Scan for the cell matching the given text and deliver its (x, y) coordinate at center. 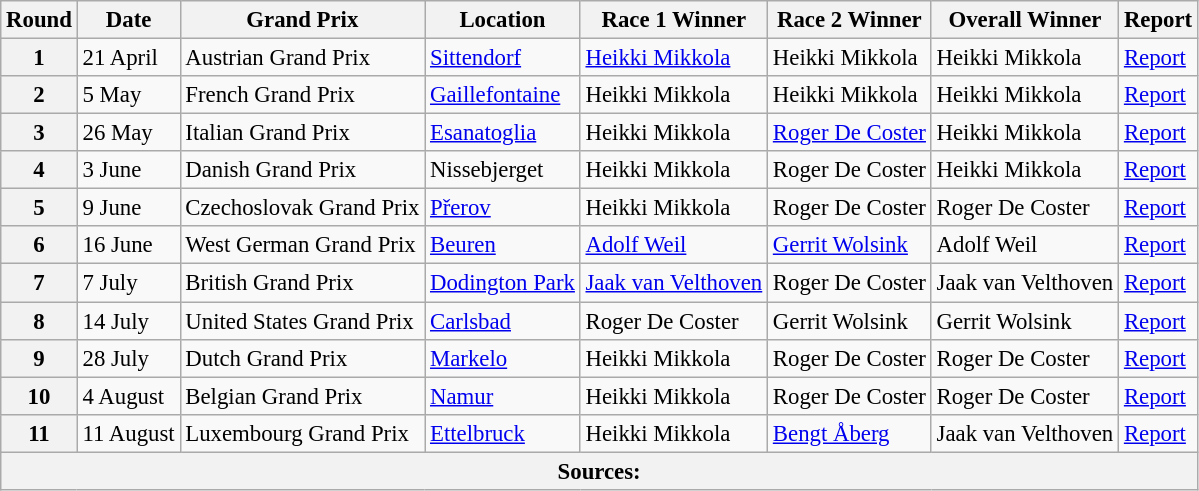
1 (39, 58)
7 July (128, 283)
Race 2 Winner (850, 20)
10 (39, 396)
Date (128, 20)
Bengt Åberg (850, 433)
Luxembourg Grand Prix (302, 433)
Overall Winner (1024, 20)
Sittendorf (503, 58)
Ettelbruck (503, 433)
Grand Prix (302, 20)
Esanatoglia (503, 133)
Carlsbad (503, 321)
9 June (128, 208)
6 (39, 245)
7 (39, 283)
Round (39, 20)
5 May (128, 95)
4 (39, 170)
28 July (128, 358)
3 (39, 133)
3 June (128, 170)
5 (39, 208)
11 (39, 433)
11 August (128, 433)
8 (39, 321)
2 (39, 95)
Austrian Grand Prix (302, 58)
Dodington Park (503, 283)
26 May (128, 133)
Sources: (600, 471)
Race 1 Winner (674, 20)
21 April (128, 58)
Nissebjerget (503, 170)
9 (39, 358)
Gaillefontaine (503, 95)
Location (503, 20)
Czechoslovak Grand Prix (302, 208)
British Grand Prix (302, 283)
Belgian Grand Prix (302, 396)
French Grand Prix (302, 95)
Italian Grand Prix (302, 133)
16 June (128, 245)
United States Grand Prix (302, 321)
Přerov (503, 208)
West German Grand Prix (302, 245)
Namur (503, 396)
Danish Grand Prix (302, 170)
14 July (128, 321)
Dutch Grand Prix (302, 358)
Markelo (503, 358)
Beuren (503, 245)
4 August (128, 396)
